Locate the cell with the specified text and output its [X, Y] center coordinate. 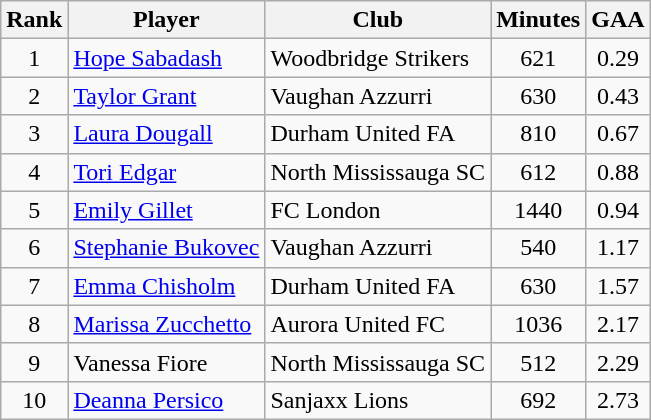
Deanna Persico [166, 400]
2 [34, 96]
Vanessa Fiore [166, 362]
1 [34, 58]
0.43 [618, 96]
Taylor Grant [166, 96]
8 [34, 324]
1440 [538, 210]
Marissa Zucchetto [166, 324]
5 [34, 210]
3 [34, 134]
Stephanie Bukovec [166, 248]
Minutes [538, 20]
Aurora United FC [378, 324]
2.29 [618, 362]
Club [378, 20]
7 [34, 286]
4 [34, 172]
1036 [538, 324]
Woodbridge Strikers [378, 58]
621 [538, 58]
Laura Dougall [166, 134]
Rank [34, 20]
Hope Sabadash [166, 58]
810 [538, 134]
Emma Chisholm [166, 286]
0.29 [618, 58]
Emily Gillet [166, 210]
FC London [378, 210]
0.67 [618, 134]
692 [538, 400]
612 [538, 172]
Sanjaxx Lions [378, 400]
1.57 [618, 286]
2.73 [618, 400]
0.88 [618, 172]
0.94 [618, 210]
1.17 [618, 248]
2.17 [618, 324]
GAA [618, 20]
Tori Edgar [166, 172]
512 [538, 362]
9 [34, 362]
10 [34, 400]
Player [166, 20]
540 [538, 248]
6 [34, 248]
